Output the (X, Y) coordinate of the center of the cell containing the given text.  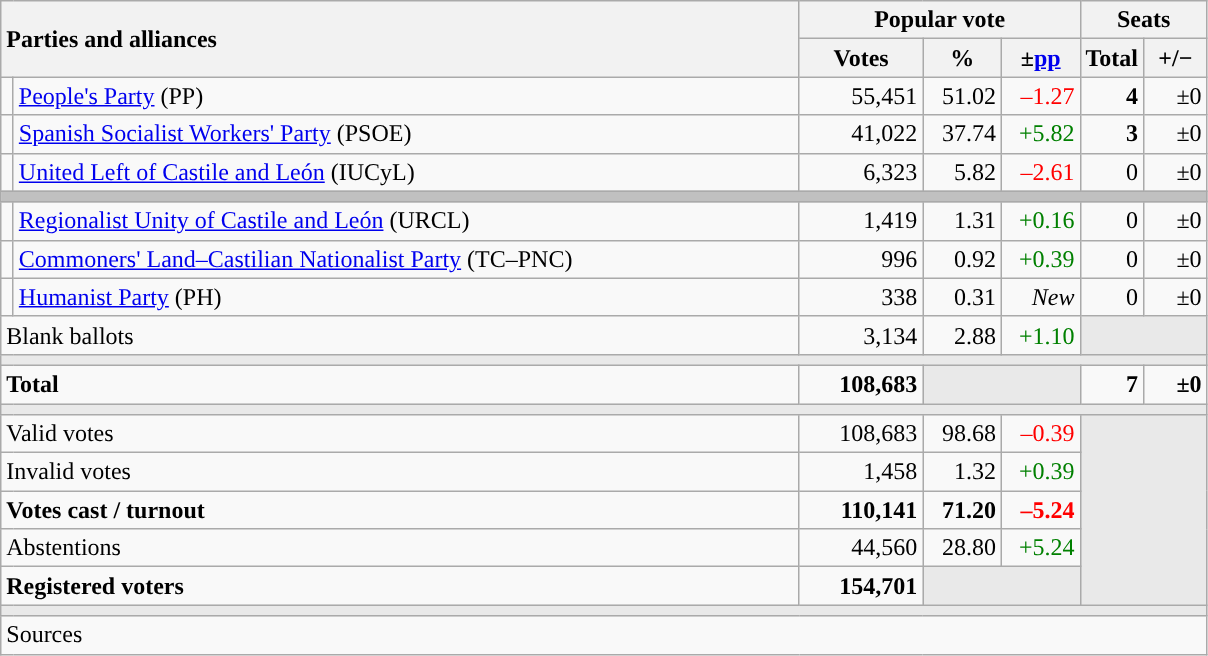
–5.24 (1040, 510)
+5.82 (1040, 134)
–2.61 (1040, 172)
44,560 (861, 548)
Commoners' Land–Castilian Nationalist Party (TC–PNC) (406, 259)
98.68 (962, 434)
Parties and alliances (400, 39)
110,141 (861, 510)
154,701 (861, 586)
People's Party (PP) (406, 96)
3 (1112, 134)
6,323 (861, 172)
3,134 (861, 335)
0.92 (962, 259)
41,022 (861, 134)
Popular vote (940, 20)
1,458 (861, 472)
71.20 (962, 510)
7 (1112, 384)
% (962, 58)
Humanist Party (PH) (406, 297)
Spanish Socialist Workers' Party (PSOE) (406, 134)
0.31 (962, 297)
1,419 (861, 221)
4 (1112, 96)
–0.39 (1040, 434)
51.02 (962, 96)
338 (861, 297)
+5.24 (1040, 548)
New (1040, 297)
United Left of Castile and León (IUCyL) (406, 172)
Sources (604, 635)
Regionalist Unity of Castile and León (URCL) (406, 221)
Seats (1144, 20)
+1.10 (1040, 335)
Votes (861, 58)
Blank ballots (400, 335)
–1.27 (1040, 96)
Votes cast / turnout (400, 510)
1.31 (962, 221)
±pp (1040, 58)
Abstentions (400, 548)
Valid votes (400, 434)
996 (861, 259)
1.32 (962, 472)
37.74 (962, 134)
2.88 (962, 335)
55,451 (861, 96)
28.80 (962, 548)
+0.16 (1040, 221)
+/− (1176, 58)
Invalid votes (400, 472)
5.82 (962, 172)
Registered voters (400, 586)
